Determine the [x, y] coordinate at the center of the cell enclosing the given text.  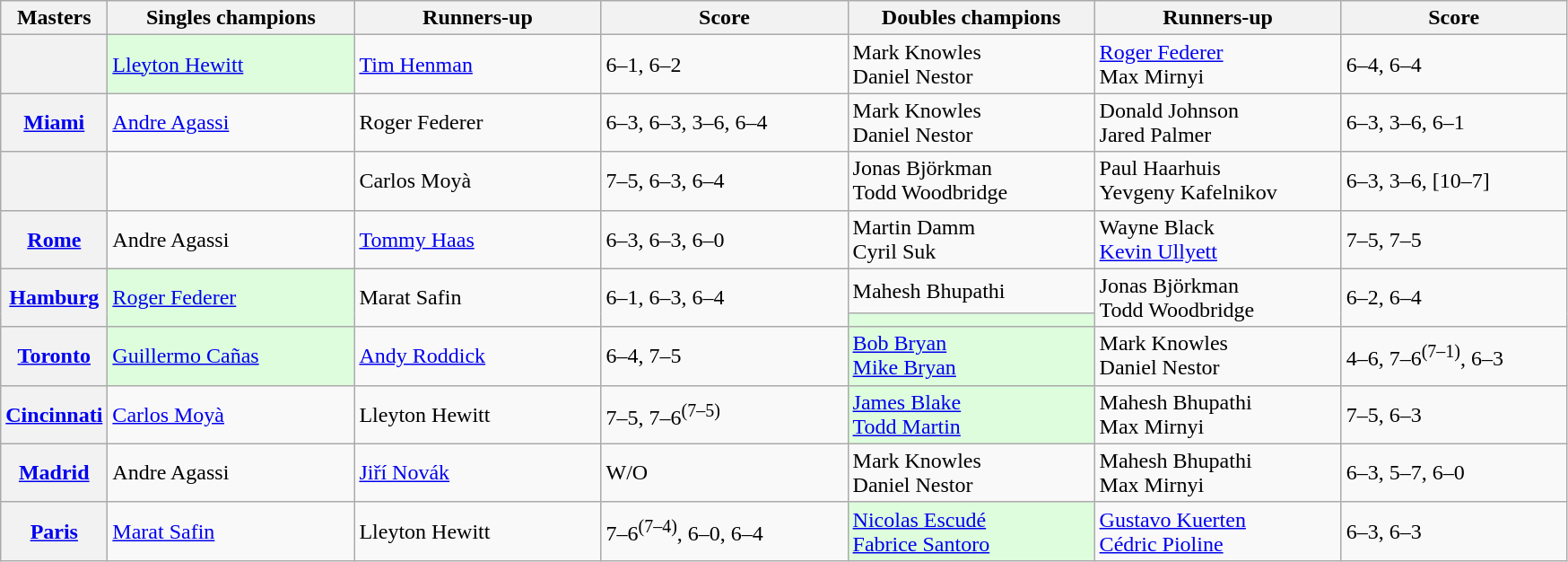
6–1, 6–2 [725, 65]
Donald Johnson Jared Palmer [1218, 122]
Paris [54, 531]
6–3, 6–3 [1453, 531]
6–2, 6–4 [1453, 298]
Bob Bryan Mike Bryan [971, 356]
Martin Damm Cyril Suk [971, 239]
James Blake Todd Martin [971, 415]
6–3, 3–6, [10–7] [1453, 181]
Wayne Black Kevin Ullyett [1218, 239]
Cincinnati [54, 415]
6–3, 5–7, 6–0 [1453, 472]
7–5, 7–6(7–5) [725, 415]
6–3, 6–3, 3–6, 6–4 [725, 122]
Tim Henman [477, 65]
Andy Roddick [477, 356]
7–5, 6–3 [1453, 415]
Rome [54, 239]
Gustavo Kuerten Cédric Pioline [1218, 531]
Singles champions [231, 18]
Mahesh Bhupathi [971, 291]
Guillermo Cañas [231, 356]
6–4, 7–5 [725, 356]
Roger Federer Max Mirnyi [1218, 65]
7–5, 6–3, 6–4 [725, 181]
Nicolas Escudé Fabrice Santoro [971, 531]
W/O [725, 472]
Jiří Novák [477, 472]
6–1, 6–3, 6–4 [725, 298]
4–6, 7–6(7–1), 6–3 [1453, 356]
Madrid [54, 472]
Doubles champions [971, 18]
7–5, 7–5 [1453, 239]
Tommy Haas [477, 239]
6–4, 6–4 [1453, 65]
Miami [54, 122]
7–6(7–4), 6–0, 6–4 [725, 531]
Masters [54, 18]
Hamburg [54, 298]
Paul Haarhuis Yevgeny Kafelnikov [1218, 181]
Toronto [54, 356]
6–3, 3–6, 6–1 [1453, 122]
6–3, 6–3, 6–0 [725, 239]
